Extract the [X, Y] coordinate from the center of the cell holding the provided text.  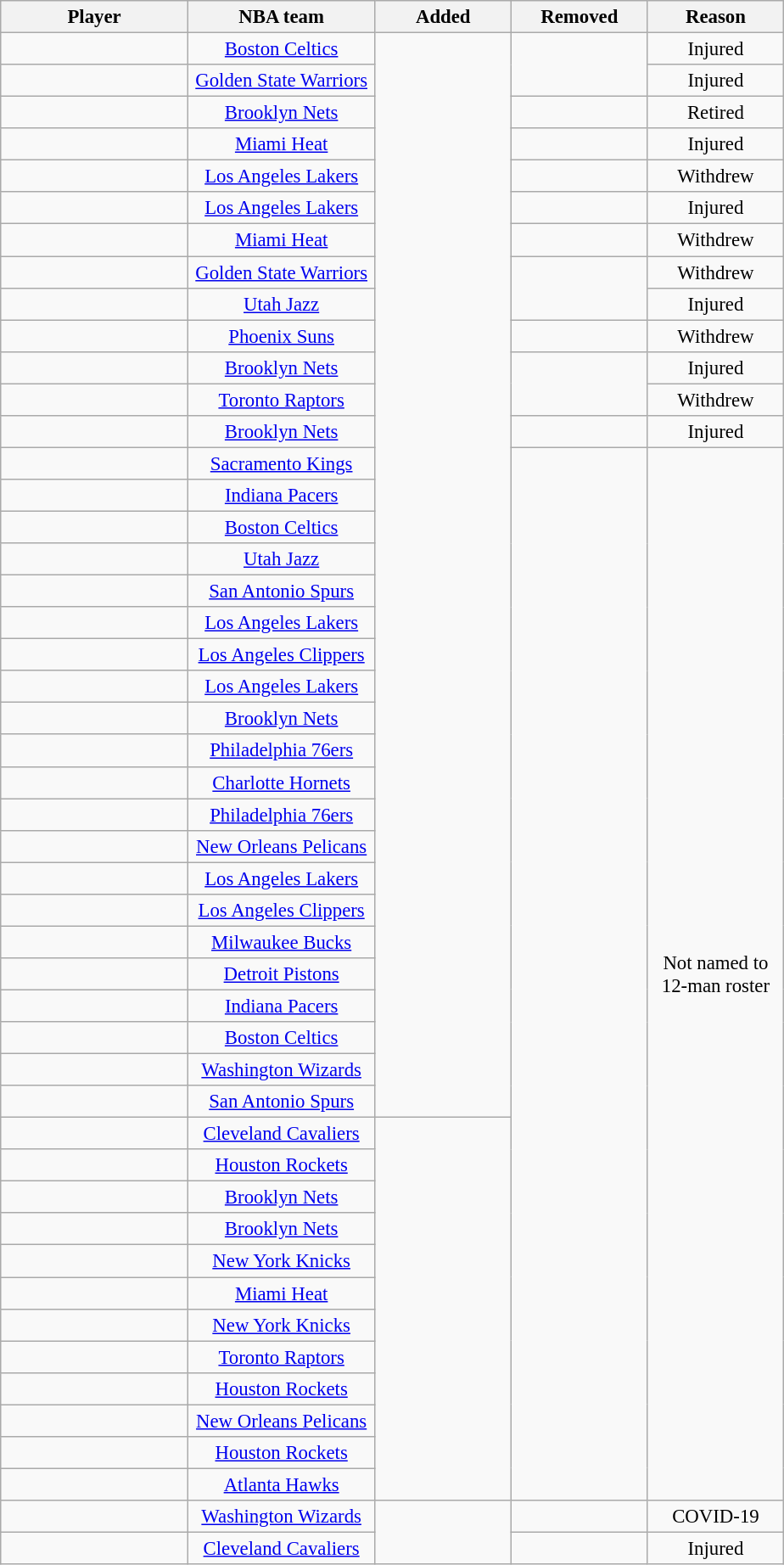
Atlanta Hawks [282, 1484]
Player [95, 17]
Not named to 12-man roster [716, 974]
NBA team [282, 17]
Retired [716, 113]
Milwaukee Bucks [282, 942]
Detroit Pistons [282, 974]
Removed [580, 17]
COVID-19 [716, 1517]
Reason [716, 17]
Phoenix Suns [282, 336]
Sacramento Kings [282, 463]
Added [443, 17]
Charlotte Hornets [282, 782]
